Locate the cell with the specified text and output its [x, y] center coordinate. 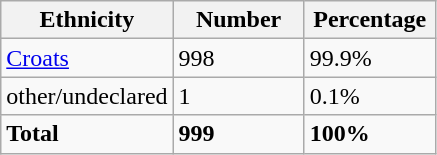
1 [238, 96]
Percentage [370, 20]
99.9% [370, 58]
Total [87, 134]
998 [238, 58]
100% [370, 134]
Croats [87, 58]
999 [238, 134]
other/undeclared [87, 96]
Number [238, 20]
0.1% [370, 96]
Ethnicity [87, 20]
